Find where the given text appears and provide that cell's center as (X, Y) coordinate. 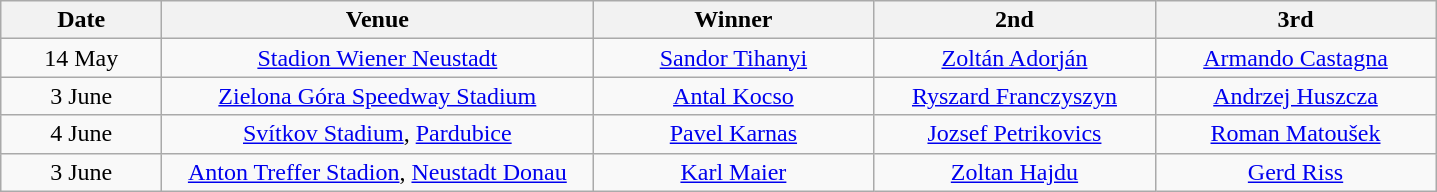
14 May (82, 58)
Zielona Góra Speedway Stadium (378, 96)
2nd (1014, 20)
Winner (734, 20)
Andrzej Huszcza (1296, 96)
Date (82, 20)
3rd (1296, 20)
Jozsef Petrikovics (1014, 134)
4 June (82, 134)
Gerd Riss (1296, 172)
Sandor Tihanyi (734, 58)
Zoltan Hajdu (1014, 172)
Zoltán Adorján (1014, 58)
Stadion Wiener Neustadt (378, 58)
Antal Kocso (734, 96)
Ryszard Franczyszyn (1014, 96)
Venue (378, 20)
Svítkov Stadium, Pardubice (378, 134)
Armando Castagna (1296, 58)
Anton Treffer Stadion, Neustadt Donau (378, 172)
Karl Maier (734, 172)
Pavel Karnas (734, 134)
Roman Matoušek (1296, 134)
